Output the (x, y) coordinate of the center of the cell containing the given text.  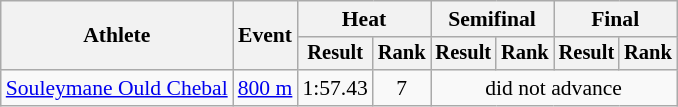
800 m (266, 88)
did not advance (553, 88)
Athlete (117, 36)
Event (266, 36)
Heat (364, 19)
7 (402, 88)
Final (616, 19)
Souleymane Ould Chebal (117, 88)
1:57.43 (334, 88)
Semifinal (492, 19)
